From the cell containing the given text, extract its center point as [X, Y] coordinate. 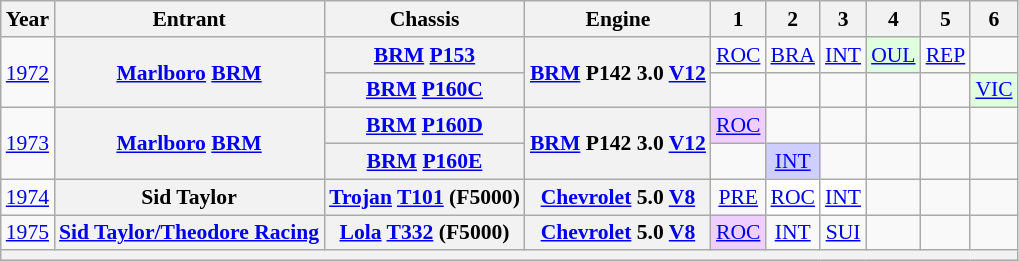
2 [792, 19]
Engine [618, 19]
Chassis [424, 19]
OUL [893, 55]
Year [28, 19]
Lola T332 (F5000) [424, 233]
1973 [28, 144]
1974 [28, 197]
BRM P160C [424, 90]
PRE [738, 197]
VIC [994, 90]
Trojan T101 (F5000) [424, 197]
5 [946, 19]
BRM P160E [424, 162]
BRM P160D [424, 126]
6 [994, 19]
SUI [843, 233]
1972 [28, 72]
Sid Taylor/Theodore Racing [189, 233]
1975 [28, 233]
REP [946, 55]
BRM P153 [424, 55]
4 [893, 19]
Sid Taylor [189, 197]
3 [843, 19]
Entrant [189, 19]
1 [738, 19]
BRA [792, 55]
